Output the (X, Y) coordinate of the center of the cell containing the given text.  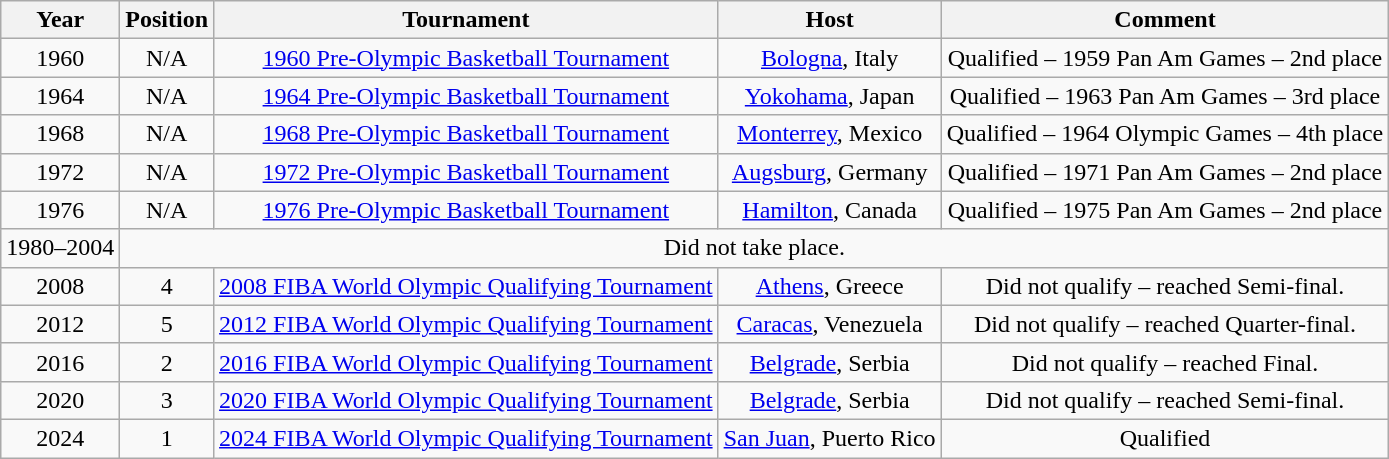
Qualified (1165, 438)
2024 (60, 438)
Host (830, 20)
1976 Pre-Olympic Basketball Tournament (466, 210)
Augsburg, Germany (830, 172)
1 (167, 438)
1964 Pre-Olympic Basketball Tournament (466, 96)
1964 (60, 96)
Year (60, 20)
Qualified – 1963 Pan Am Games – 3rd place (1165, 96)
2016 (60, 362)
1980–2004 (60, 248)
2012 FIBA World Olympic Qualifying Tournament (466, 324)
Yokohama, Japan (830, 96)
Qualified – 1964 Olympic Games – 4th place (1165, 134)
1960 Pre-Olympic Basketball Tournament (466, 58)
Did not take place. (754, 248)
Did not qualify – reached Final. (1165, 362)
Position (167, 20)
1968 Pre-Olympic Basketball Tournament (466, 134)
1976 (60, 210)
2 (167, 362)
1968 (60, 134)
2024 FIBA World Olympic Qualifying Tournament (466, 438)
Qualified – 1971 Pan Am Games – 2nd place (1165, 172)
2008 FIBA World Olympic Qualifying Tournament (466, 286)
Comment (1165, 20)
Qualified – 1975 Pan Am Games – 2nd place (1165, 210)
Tournament (466, 20)
2020 (60, 400)
2016 FIBA World Olympic Qualifying Tournament (466, 362)
Bologna, Italy (830, 58)
1960 (60, 58)
Monterrey, Mexico (830, 134)
Did not qualify – reached Quarter-final. (1165, 324)
Qualified – 1959 Pan Am Games – 2nd place (1165, 58)
Caracas, Venezuela (830, 324)
1972 (60, 172)
1972 Pre-Olympic Basketball Tournament (466, 172)
San Juan, Puerto Rico (830, 438)
Hamilton, Canada (830, 210)
Athens, Greece (830, 286)
3 (167, 400)
2012 (60, 324)
2008 (60, 286)
2020 FIBA World Olympic Qualifying Tournament (466, 400)
5 (167, 324)
4 (167, 286)
